From the cell containing the given text, extract its center point as (x, y) coordinate. 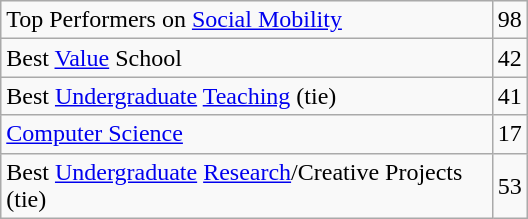
Best Value School (246, 58)
98 (510, 20)
17 (510, 134)
Top Performers on Social Mobility (246, 20)
Computer Science (246, 134)
53 (510, 186)
42 (510, 58)
Best Undergraduate Research/Creative Projects (tie) (246, 186)
Best Undergraduate Teaching (tie) (246, 96)
41 (510, 96)
